Find where the given text appears and provide that cell's center as [x, y] coordinate. 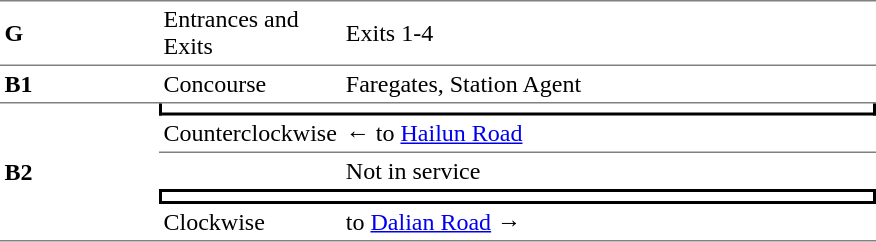
B1 [80, 85]
Not in service [608, 171]
← to Hailun Road [608, 135]
to Dalian Road → [608, 223]
Faregates, Station Agent [608, 85]
Entrances and Exits [250, 33]
Exits 1-4 [608, 33]
B2 [80, 173]
Clockwise [250, 223]
G [80, 33]
Counterclockwise [250, 135]
Concourse [250, 85]
